Detect which cell encompasses the target text, then output its (X, Y) center coordinate. 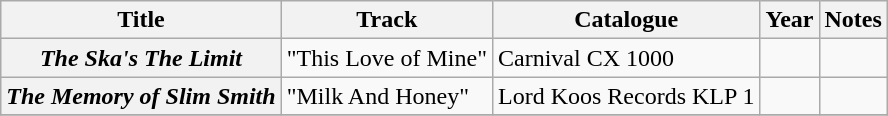
Lord Koos Records KLP 1 (626, 96)
Title (141, 20)
Notes (853, 20)
"This Love of Mine" (386, 58)
Track (386, 20)
The Memory of Slim Smith (141, 96)
Catalogue (626, 20)
Year (790, 20)
Carnival CX 1000 (626, 58)
"Milk And Honey" (386, 96)
The Ska's The Limit (141, 58)
